Return (x, y) of the center of cell containing provided text 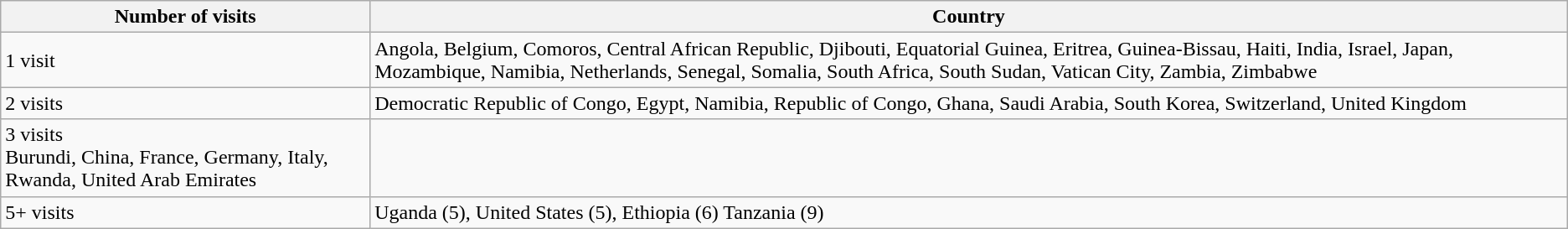
Country (969, 17)
1 visit (186, 60)
Democratic Republic of Congo, Egypt, Namibia, Republic of Congo, Ghana, Saudi Arabia, South Korea, Switzerland, United Kingdom (969, 103)
Uganda (5), United States (5), Ethiopia (6) Tanzania (9) (969, 212)
Number of visits (186, 17)
5+ visits (186, 212)
3 visitsBurundi, China, France, Germany, Italy, Rwanda, United Arab Emirates (186, 158)
2 visits (186, 103)
